Identify which cell holds the provided text, then report its [X, Y] central coordinate. 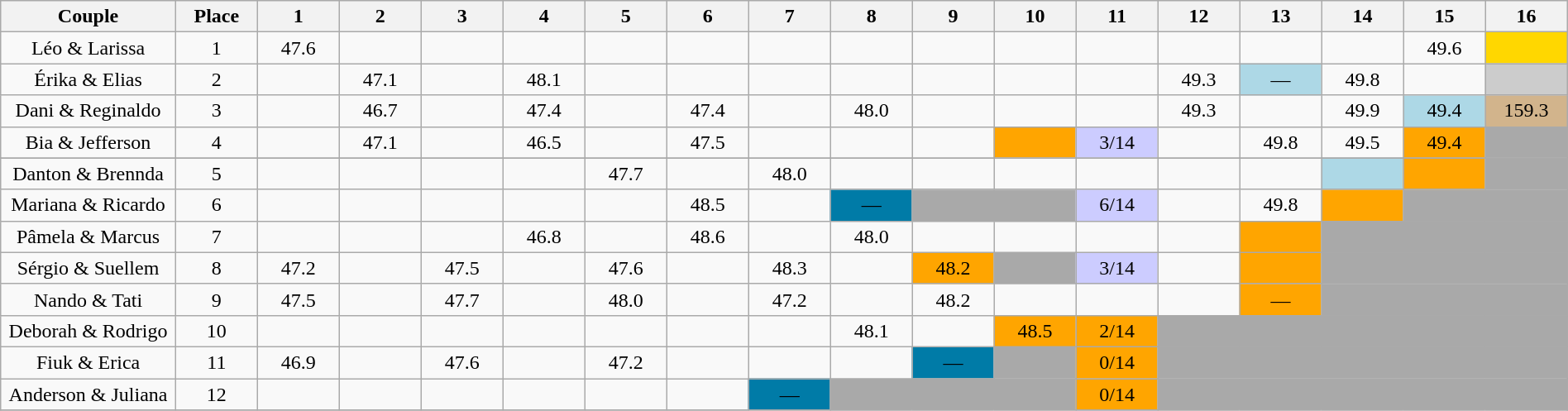
15 [1444, 17]
Danton & Brennda [88, 174]
13 [1280, 17]
48.3 [789, 268]
Mariana & Ricardo [88, 205]
46.8 [544, 237]
49.6 [1444, 48]
Anderson & Juliana [88, 394]
46.9 [298, 362]
48.6 [708, 237]
2/14 [1116, 331]
Fiuk & Erica [88, 362]
Bia & Jefferson [88, 142]
Place [217, 17]
Érika & Elias [88, 79]
46.7 [380, 111]
46.5 [544, 142]
Dani & Reginaldo [88, 111]
16 [1527, 17]
Deborah & Rodrigo [88, 331]
Sérgio & Suellem [88, 268]
Pâmela & Marcus [88, 237]
Nando & Tati [88, 299]
Couple [88, 17]
49.5 [1363, 142]
Léo & Larissa [88, 48]
159.3 [1527, 111]
49.9 [1363, 111]
6/14 [1116, 205]
14 [1363, 17]
